Determine the (x, y) coordinate at the center of the cell enclosing the given text.  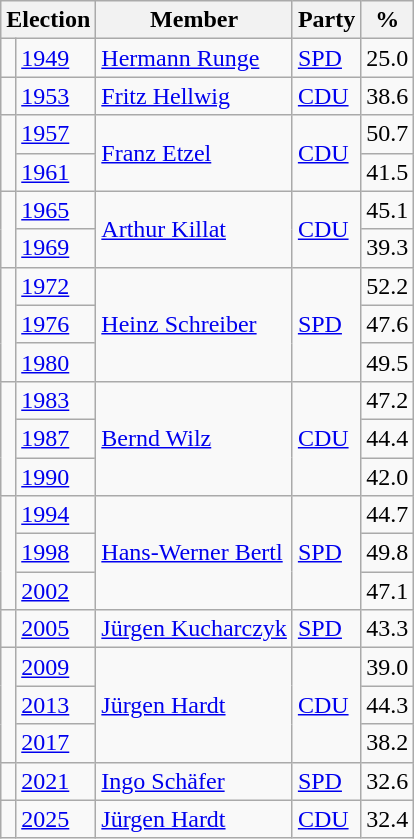
Heinz Schreiber (194, 324)
1976 (56, 324)
1987 (56, 438)
1994 (56, 515)
1980 (56, 362)
Election (48, 20)
Party (326, 20)
44.7 (388, 515)
2009 (56, 667)
1990 (56, 477)
Fritz Hellwig (194, 96)
Bernd Wilz (194, 438)
1949 (56, 58)
1969 (56, 248)
32.6 (388, 781)
2025 (56, 819)
47.1 (388, 591)
Member (194, 20)
1953 (56, 96)
1998 (56, 553)
2017 (56, 743)
39.3 (388, 248)
32.4 (388, 819)
49.8 (388, 553)
2021 (56, 781)
49.5 (388, 362)
25.0 (388, 58)
1961 (56, 172)
2005 (56, 629)
2013 (56, 705)
39.0 (388, 667)
1983 (56, 400)
Franz Etzel (194, 153)
47.6 (388, 324)
47.2 (388, 400)
1957 (56, 134)
41.5 (388, 172)
Ingo Schäfer (194, 781)
2002 (56, 591)
1965 (56, 210)
52.2 (388, 286)
42.0 (388, 477)
38.6 (388, 96)
Hermann Runge (194, 58)
% (388, 20)
1972 (56, 286)
50.7 (388, 134)
45.1 (388, 210)
44.4 (388, 438)
44.3 (388, 705)
43.3 (388, 629)
Hans-Werner Bertl (194, 553)
Jürgen Kucharczyk (194, 629)
38.2 (388, 743)
Arthur Killat (194, 229)
